Detect which cell encompasses the target text, then output its [x, y] center coordinate. 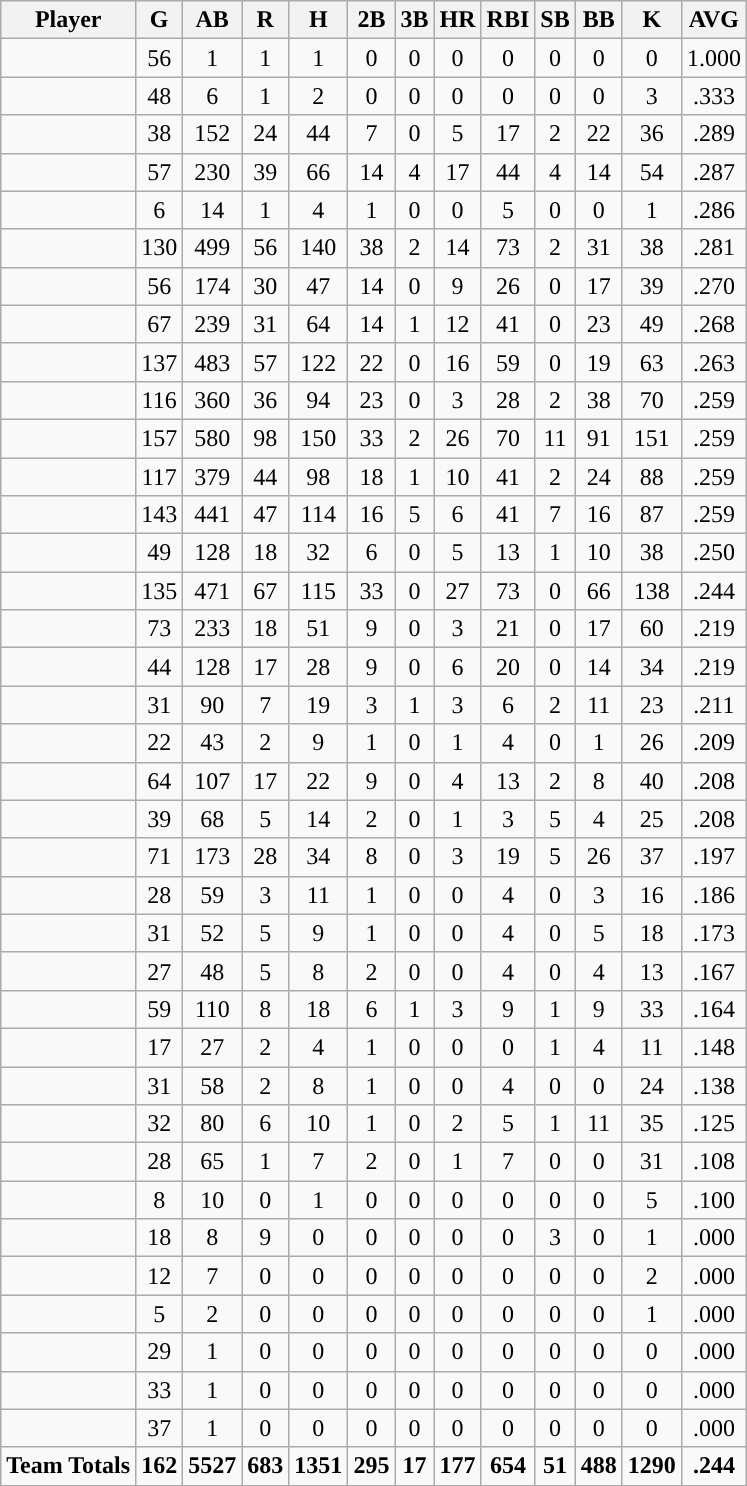
5527 [212, 1466]
21 [508, 629]
499 [212, 248]
.289 [714, 134]
3B [414, 20]
110 [212, 1009]
BB [598, 20]
654 [508, 1466]
.167 [714, 971]
233 [212, 629]
.333 [714, 96]
.270 [714, 286]
135 [160, 591]
58 [212, 1085]
29 [160, 1352]
138 [652, 591]
90 [212, 705]
150 [318, 438]
115 [318, 591]
AVG [714, 20]
441 [212, 515]
143 [160, 515]
.197 [714, 857]
.186 [714, 895]
117 [160, 477]
.164 [714, 1009]
114 [318, 515]
116 [160, 400]
88 [652, 477]
G [160, 20]
40 [652, 781]
1290 [652, 1466]
65 [212, 1162]
.263 [714, 362]
80 [212, 1124]
137 [160, 362]
60 [652, 629]
HR [458, 20]
.173 [714, 933]
.250 [714, 553]
.100 [714, 1200]
130 [160, 248]
483 [212, 362]
.268 [714, 324]
239 [212, 324]
174 [212, 286]
1.000 [714, 58]
157 [160, 438]
.281 [714, 248]
52 [212, 933]
.108 [714, 1162]
580 [212, 438]
140 [318, 248]
.211 [714, 705]
20 [508, 667]
295 [372, 1466]
162 [160, 1466]
.209 [714, 743]
43 [212, 743]
87 [652, 515]
.138 [714, 1085]
91 [598, 438]
Player [68, 20]
63 [652, 362]
683 [266, 1466]
152 [212, 134]
1351 [318, 1466]
K [652, 20]
.286 [714, 210]
488 [598, 1466]
122 [318, 362]
SB [555, 20]
54 [652, 172]
471 [212, 591]
379 [212, 477]
H [318, 20]
68 [212, 819]
94 [318, 400]
.148 [714, 1047]
R [266, 20]
Team Totals [68, 1466]
25 [652, 819]
173 [212, 857]
35 [652, 1124]
2B [372, 20]
.287 [714, 172]
151 [652, 438]
230 [212, 172]
.125 [714, 1124]
107 [212, 781]
71 [160, 857]
177 [458, 1466]
AB [212, 20]
30 [266, 286]
360 [212, 400]
RBI [508, 20]
